Provide the (x, y) coordinate of the cell's center where the given text is located.  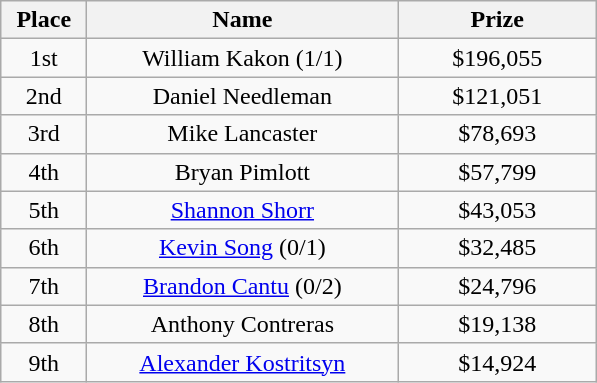
2nd (44, 96)
$121,051 (498, 96)
Mike Lancaster (242, 134)
$14,924 (498, 362)
6th (44, 248)
4th (44, 172)
8th (44, 324)
$19,138 (498, 324)
Brandon Cantu (0/2) (242, 286)
9th (44, 362)
$57,799 (498, 172)
Alexander Kostritsyn (242, 362)
Daniel Needleman (242, 96)
Shannon Shorr (242, 210)
William Kakon (1/1) (242, 58)
$32,485 (498, 248)
$43,053 (498, 210)
$78,693 (498, 134)
5th (44, 210)
3rd (44, 134)
7th (44, 286)
Bryan Pimlott (242, 172)
Kevin Song (0/1) (242, 248)
$24,796 (498, 286)
Place (44, 20)
$196,055 (498, 58)
Name (242, 20)
Anthony Contreras (242, 324)
1st (44, 58)
Prize (498, 20)
